Find where the given text appears and provide that cell's center as [x, y] coordinate. 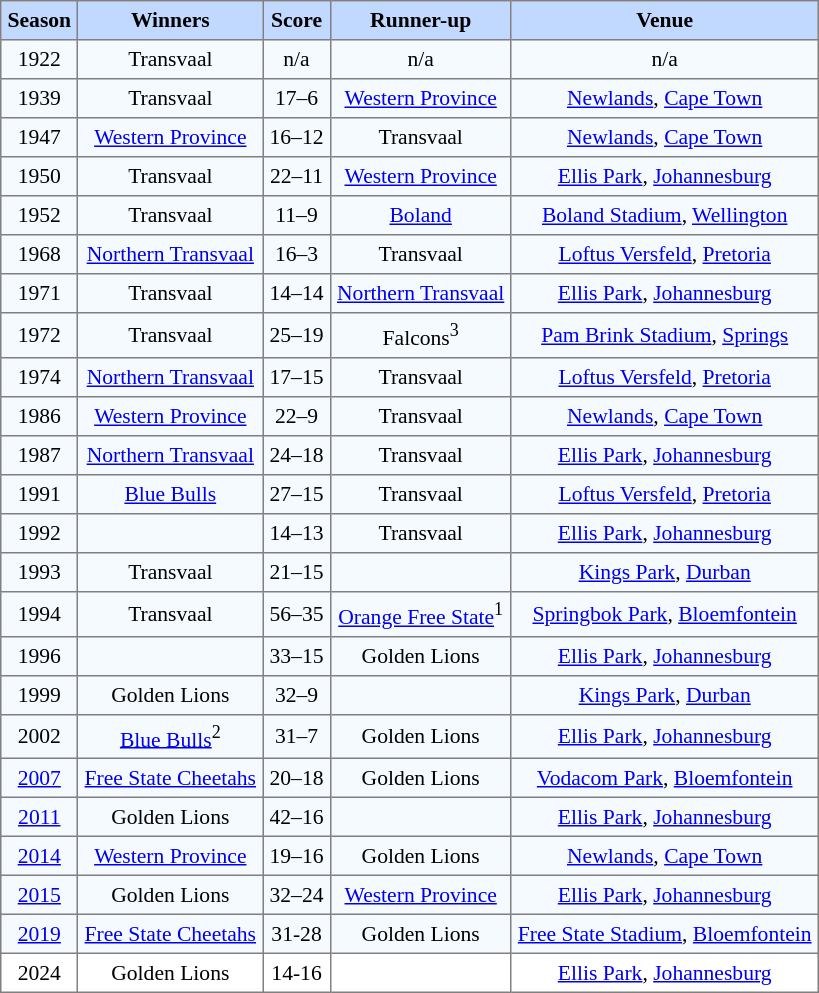
1952 [40, 216]
Falcons3 [420, 336]
1950 [40, 176]
42–16 [296, 818]
22–9 [296, 416]
16–12 [296, 138]
16–3 [296, 254]
1986 [40, 416]
Blue Bulls2 [170, 736]
2011 [40, 818]
Blue Bulls [170, 494]
19–16 [296, 856]
Boland [420, 216]
Free State Stadium, Bloemfontein [664, 934]
Pam Brink Stadium, Springs [664, 336]
2019 [40, 934]
31-28 [296, 934]
1991 [40, 494]
25–19 [296, 336]
14-16 [296, 974]
56–35 [296, 614]
14–14 [296, 294]
Springbok Park, Bloemfontein [664, 614]
1939 [40, 98]
1992 [40, 532]
Winners [170, 20]
32–9 [296, 694]
14–13 [296, 532]
Venue [664, 20]
Score [296, 20]
Vodacom Park, Bloemfontein [664, 778]
32–24 [296, 896]
Season [40, 20]
20–18 [296, 778]
2002 [40, 736]
1999 [40, 694]
1996 [40, 656]
1972 [40, 336]
22–11 [296, 176]
31–7 [296, 736]
1971 [40, 294]
Orange Free State1 [420, 614]
21–15 [296, 572]
1947 [40, 138]
33–15 [296, 656]
1922 [40, 60]
1974 [40, 376]
24–18 [296, 454]
2007 [40, 778]
17–15 [296, 376]
2014 [40, 856]
1993 [40, 572]
11–9 [296, 216]
2015 [40, 896]
17–6 [296, 98]
Runner-up [420, 20]
Boland Stadium, Wellington [664, 216]
27–15 [296, 494]
1987 [40, 454]
2024 [40, 974]
1968 [40, 254]
1994 [40, 614]
